From the cell containing the given text, extract its center point as (X, Y) coordinate. 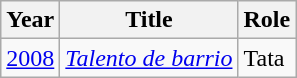
Year (30, 20)
Role (267, 20)
Tata (267, 58)
Talento de barrio (149, 58)
Title (149, 20)
2008 (30, 58)
